For the text-containing cell, return its midpoint in (X, Y) coordinate format. 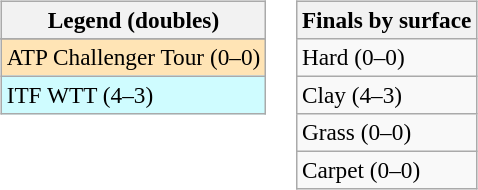
Finals by surface (387, 20)
ITF WTT (4–3) (133, 95)
ATP Challenger Tour (0–0) (133, 57)
Legend (doubles) (133, 20)
Hard (0–0) (387, 57)
Carpet (0–0) (387, 171)
Grass (0–0) (387, 133)
Clay (4–3) (387, 95)
